Identify which cell holds the provided text, then report its (x, y) central coordinate. 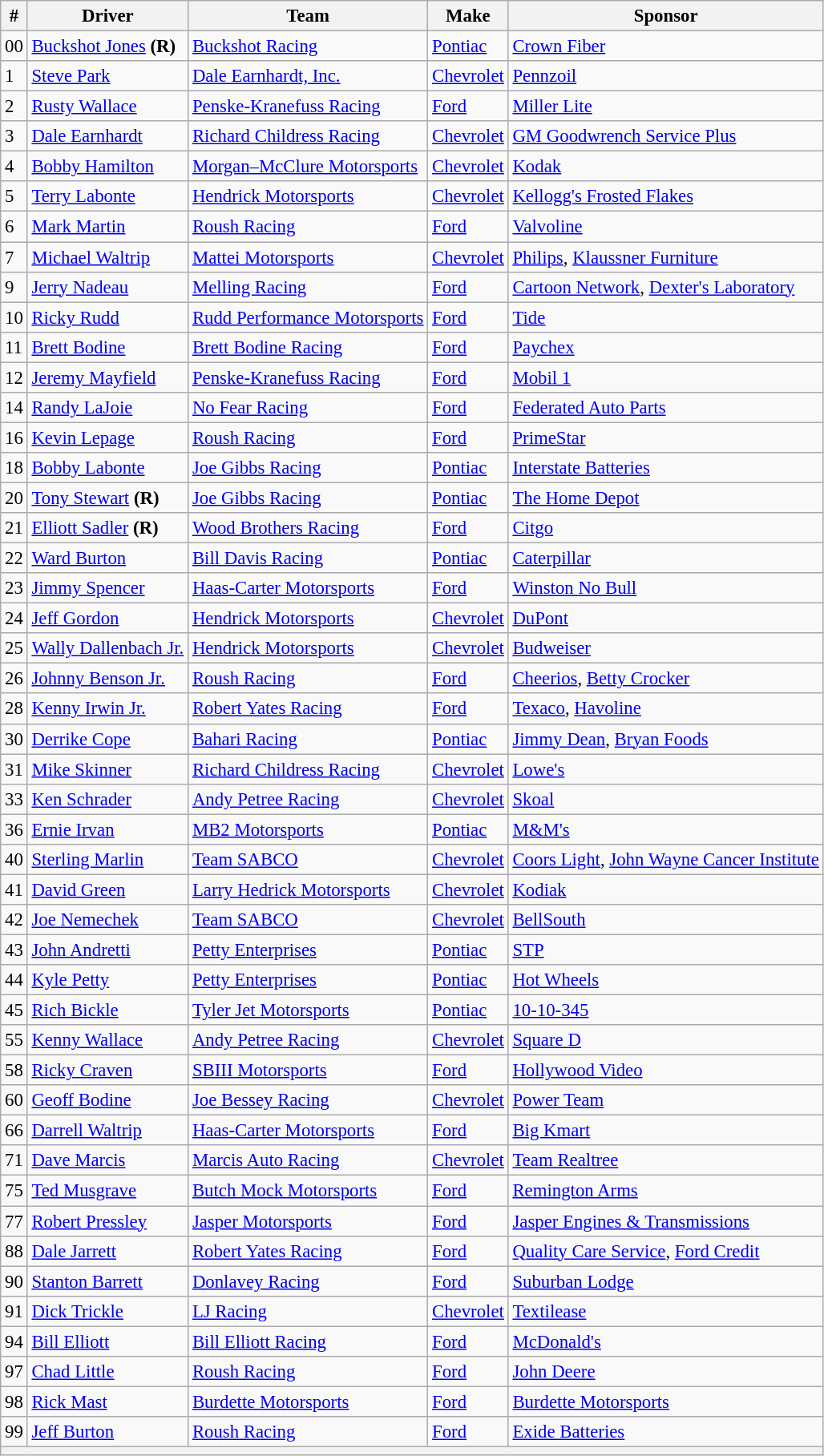
44 (14, 980)
Bobby Hamilton (107, 167)
Bill Elliott (107, 1341)
Philips, Klaussner Furniture (665, 257)
The Home Depot (665, 498)
Jimmy Spencer (107, 588)
Hollywood Video (665, 1071)
Federated Auto Parts (665, 408)
Jeff Burton (107, 1432)
91 (14, 1311)
Buckshot Jones (R) (107, 46)
14 (14, 408)
Kenny Irwin Jr. (107, 709)
Hot Wheels (665, 980)
26 (14, 679)
33 (14, 799)
10 (14, 317)
Buckshot Racing (308, 46)
20 (14, 498)
Make (468, 16)
Dave Marcis (107, 1161)
Bill Elliott Racing (308, 1341)
3 (14, 136)
Lowe's (665, 769)
Mobil 1 (665, 377)
5 (14, 196)
Stanton Barrett (107, 1281)
Joe Bessey Racing (308, 1100)
Jasper Motorsports (308, 1221)
16 (14, 438)
Ernie Irvan (107, 829)
DuPont (665, 619)
Mike Skinner (107, 769)
Big Kmart (665, 1131)
# (14, 16)
88 (14, 1251)
Bill Davis Racing (308, 559)
9 (14, 287)
Winston No Bull (665, 588)
22 (14, 559)
Exide Batteries (665, 1432)
Ricky Rudd (107, 317)
Cartoon Network, Dexter's Laboratory (665, 287)
Donlavey Racing (308, 1281)
45 (14, 1010)
Jeff Gordon (107, 619)
30 (14, 739)
Textilease (665, 1311)
Sponsor (665, 16)
PrimeStar (665, 438)
McDonald's (665, 1341)
Robert Pressley (107, 1221)
Valvoline (665, 227)
98 (14, 1402)
75 (14, 1191)
Brett Bodine Racing (308, 347)
Dale Jarrett (107, 1251)
Bobby Labonte (107, 468)
Kodak (665, 167)
Citgo (665, 528)
Kevin Lepage (107, 438)
77 (14, 1221)
Crown Fiber (665, 46)
00 (14, 46)
Darrell Waltrip (107, 1131)
Jasper Engines & Transmissions (665, 1221)
Mark Martin (107, 227)
Marcis Auto Racing (308, 1161)
Kellogg's Frosted Flakes (665, 196)
Brett Bodine (107, 347)
31 (14, 769)
Geoff Bodine (107, 1100)
Terry Labonte (107, 196)
Ken Schrader (107, 799)
Skoal (665, 799)
Mattei Motorsports (308, 257)
Rich Bickle (107, 1010)
7 (14, 257)
Steve Park (107, 76)
66 (14, 1131)
Joe Nemechek (107, 920)
No Fear Racing (308, 408)
4 (14, 167)
Jeremy Mayfield (107, 377)
Coors Light, John Wayne Cancer Institute (665, 860)
Larry Hedrick Motorsports (308, 889)
Johnny Benson Jr. (107, 679)
12 (14, 377)
BellSouth (665, 920)
Tide (665, 317)
43 (14, 950)
Paychex (665, 347)
Suburban Lodge (665, 1281)
42 (14, 920)
Square D (665, 1040)
Chad Little (107, 1372)
LJ Racing (308, 1311)
Pennzoil (665, 76)
Remington Arms (665, 1191)
94 (14, 1341)
Ted Musgrave (107, 1191)
Butch Mock Motorsports (308, 1191)
Wally Dallenbach Jr. (107, 648)
MB2 Motorsports (308, 829)
60 (14, 1100)
71 (14, 1161)
Sterling Marlin (107, 860)
Jimmy Dean, Bryan Foods (665, 739)
Quality Care Service, Ford Credit (665, 1251)
Bahari Racing (308, 739)
Rick Mast (107, 1402)
Morgan–McClure Motorsports (308, 167)
Tony Stewart (R) (107, 498)
Cheerios, Betty Crocker (665, 679)
90 (14, 1281)
Elliott Sadler (R) (107, 528)
Ward Burton (107, 559)
Rusty Wallace (107, 107)
41 (14, 889)
Dale Earnhardt, Inc. (308, 76)
John Deere (665, 1372)
Kodiak (665, 889)
Tyler Jet Motorsports (308, 1010)
SBIII Motorsports (308, 1071)
1 (14, 76)
Driver (107, 16)
Texaco, Havoline (665, 709)
6 (14, 227)
97 (14, 1372)
99 (14, 1432)
Randy LaJoie (107, 408)
Dale Earnhardt (107, 136)
STP (665, 950)
Kyle Petty (107, 980)
24 (14, 619)
Team (308, 16)
Derrike Cope (107, 739)
Wood Brothers Racing (308, 528)
Jerry Nadeau (107, 287)
Melling Racing (308, 287)
Rudd Performance Motorsports (308, 317)
58 (14, 1071)
28 (14, 709)
David Green (107, 889)
23 (14, 588)
Budweiser (665, 648)
10-10-345 (665, 1010)
M&M's (665, 829)
11 (14, 347)
2 (14, 107)
55 (14, 1040)
GM Goodwrench Service Plus (665, 136)
Miller Lite (665, 107)
36 (14, 829)
Ricky Craven (107, 1071)
Caterpillar (665, 559)
Michael Waltrip (107, 257)
21 (14, 528)
John Andretti (107, 950)
25 (14, 648)
18 (14, 468)
Kenny Wallace (107, 1040)
Interstate Batteries (665, 468)
Team Realtree (665, 1161)
Power Team (665, 1100)
Dick Trickle (107, 1311)
40 (14, 860)
